Find where the given text appears and provide that cell's center as (x, y) coordinate. 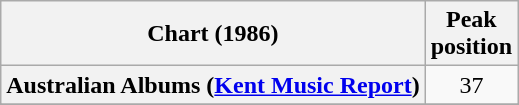
Peakposition (471, 34)
Chart (1986) (213, 34)
37 (471, 85)
Australian Albums (Kent Music Report) (213, 85)
